Return [X, Y] of the center of cell containing provided text 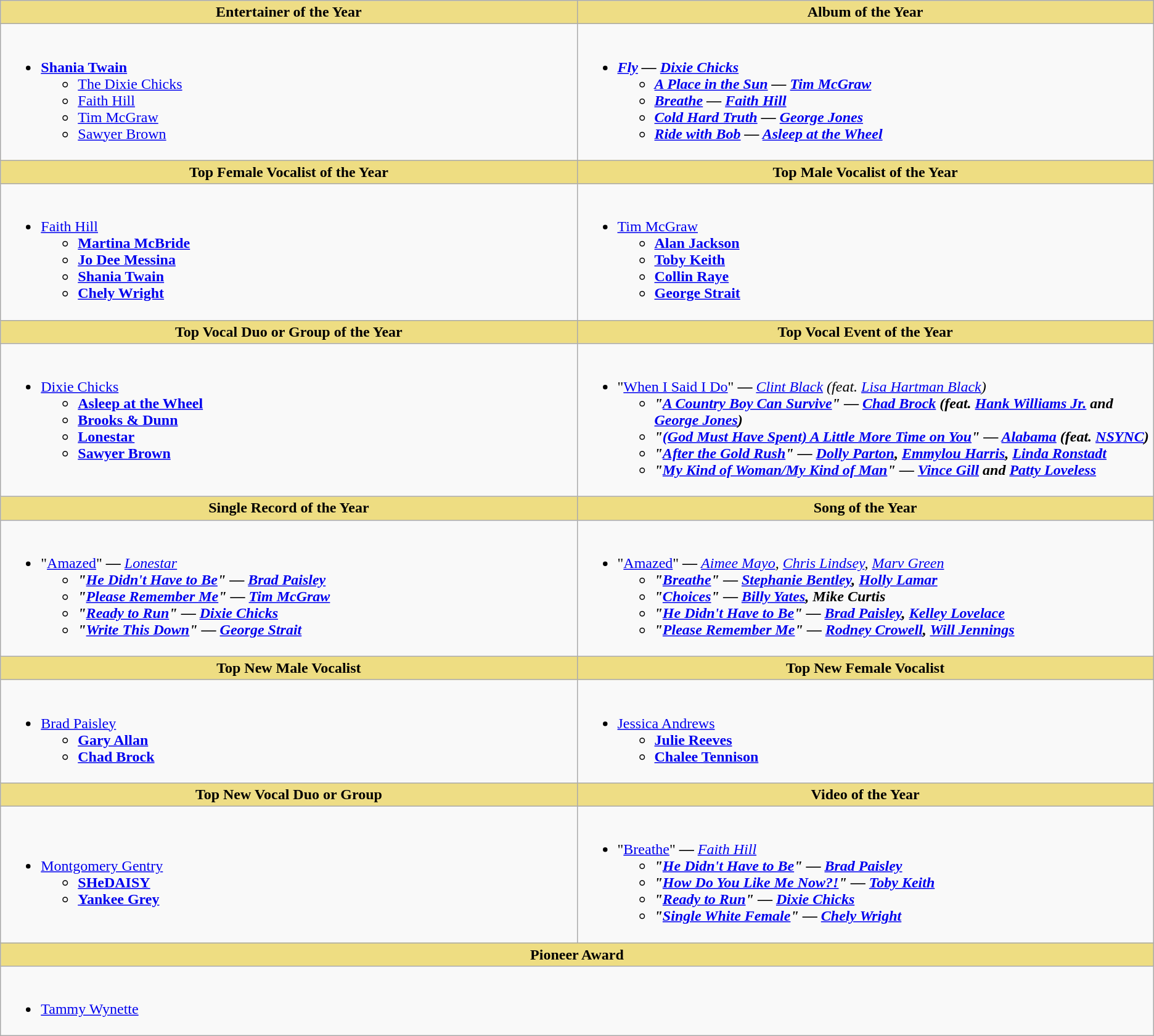
Tammy Wynette [577, 1001]
Jessica AndrewsJulie ReevesChalee Tennison [865, 731]
Entertainer of the Year [288, 12]
Album of the Year [865, 12]
Video of the Year [865, 794]
Pioneer Award [577, 954]
Top Female Vocalist of the Year [288, 172]
Top New Female Vocalist [865, 668]
Top Male Vocalist of the Year [865, 172]
Shania TwainThe Dixie ChicksFaith HillTim McGrawSawyer Brown [288, 92]
Dixie ChicksAsleep at the WheelBrooks & DunnLonestarSawyer Brown [288, 420]
Brad PaisleyGary AllanChad Brock [288, 731]
Tim McGrawAlan JacksonToby KeithCollin RayeGeorge Strait [865, 252]
Fly — Dixie ChicksA Place in the Sun — Tim McGrawBreathe — Faith HillCold Hard Truth — George JonesRide with Bob — Asleep at the Wheel [865, 92]
Song of the Year [865, 508]
Faith HillMartina McBrideJo Dee MessinaShania TwainChely Wright [288, 252]
Montgomery GentrySHeDAISYYankee Grey [288, 874]
Top New Male Vocalist [288, 668]
Top Vocal Event of the Year [865, 332]
Single Record of the Year [288, 508]
Top Vocal Duo or Group of the Year [288, 332]
Top New Vocal Duo or Group [288, 794]
